Provide the [X, Y] coordinate of the cell's center where the given text is located.  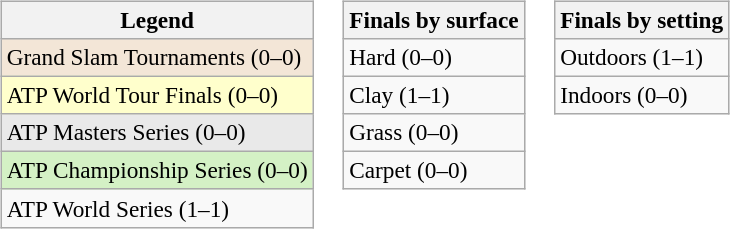
Clay (1–1) [434, 95]
Legend [157, 20]
Hard (0–0) [434, 57]
Grass (0–0) [434, 133]
Outdoors (1–1) [642, 57]
ATP Masters Series (0–0) [157, 133]
Finals by setting [642, 20]
Finals by surface [434, 20]
ATP World Series (1–1) [157, 208]
ATP Championship Series (0–0) [157, 171]
Carpet (0–0) [434, 171]
Grand Slam Tournaments (0–0) [157, 57]
Indoors (0–0) [642, 95]
ATP World Tour Finals (0–0) [157, 95]
